Extract the (X, Y) coordinate from the center of the cell holding the provided text.  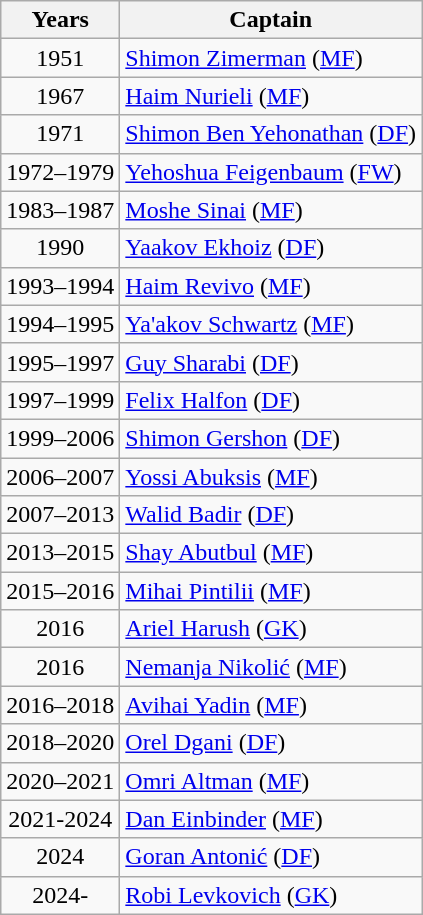
2013–2015 (60, 553)
Moshe Sinai (MF) (271, 210)
Ariel Harush (GK) (271, 629)
Yaakov Ekhoiz (DF) (271, 248)
Yossi Abuksis (MF) (271, 477)
1983–1987 (60, 210)
2018–2020 (60, 743)
1994–1995 (60, 324)
Robi Levkovich (GK) (271, 895)
Haim Revivo (MF) (271, 286)
Captain (271, 20)
Yehoshua Feigenbaum (FW) (271, 172)
Guy Sharabi (DF) (271, 362)
2020–2021 (60, 781)
Ya'akov Schwartz (MF) (271, 324)
2006–2007 (60, 477)
1995–1997 (60, 362)
2024- (60, 895)
Haim Nurieli (MF) (271, 96)
Walid Badir (DF) (271, 515)
Shay Abutbul (MF) (271, 553)
Felix Halfon (DF) (271, 400)
2016–2018 (60, 705)
2024 (60, 857)
Goran Antonić (DF) (271, 857)
Avihai Yadin (MF) (271, 705)
Shimon Zimerman (MF) (271, 58)
1967 (60, 96)
1972–1979 (60, 172)
Orel Dgani (DF) (271, 743)
Shimon Gershon (DF) (271, 438)
1997–1999 (60, 400)
Omri Altman (MF) (271, 781)
Dan Einbinder (MF) (271, 819)
1993–1994 (60, 286)
Shimon Ben Yehonathan (DF) (271, 134)
2015–2016 (60, 591)
2021-2024 (60, 819)
Years (60, 20)
Nemanja Nikolić (MF) (271, 667)
2007–2013 (60, 515)
1999–2006 (60, 438)
1951 (60, 58)
1990 (60, 248)
Mihai Pintilii (MF) (271, 591)
1971 (60, 134)
